Search for the cell housing the specified text and yield its [x, y] center coordinate. 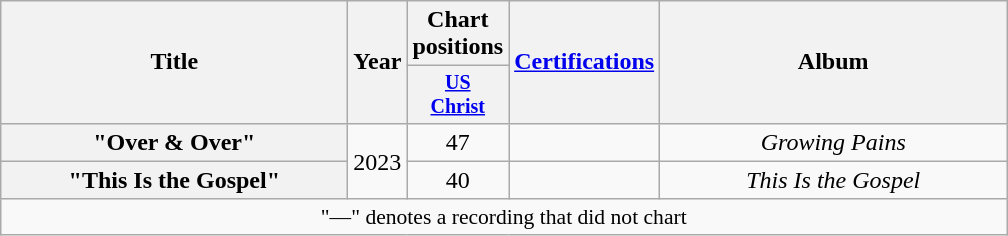
USChrist [458, 94]
Album [834, 62]
"This Is the Gospel" [174, 180]
2023 [378, 161]
47 [458, 142]
Year [378, 62]
Title [174, 62]
This Is the Gospel [834, 180]
"—" denotes a recording that did not chart [504, 217]
"Over & Over" [174, 142]
Growing Pains [834, 142]
40 [458, 180]
Chart positions [458, 34]
Certifications [584, 62]
